From the cell containing the given text, extract its center point as (X, Y) coordinate. 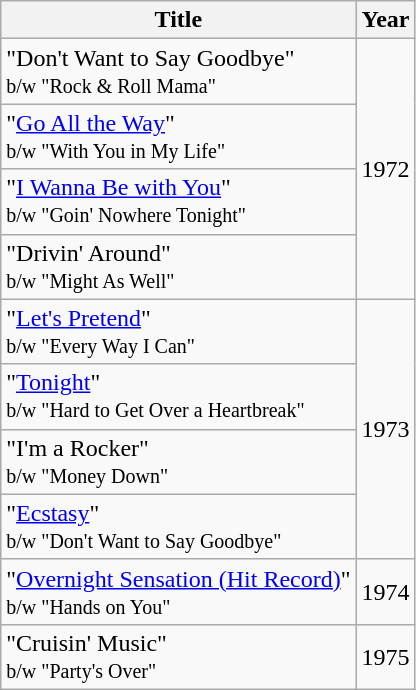
"Tonight"b/w "Hard to Get Over a Heartbreak" (178, 396)
Year (386, 20)
"Overnight Sensation (Hit Record)"b/w "Hands on You" (178, 592)
"Let's Pretend"b/w "Every Way I Can" (178, 332)
1973 (386, 429)
1974 (386, 592)
"Go All the Way"b/w "With You in My Life" (178, 136)
"Cruisin' Music"b/w "Party's Over" (178, 656)
Title (178, 20)
"I'm a Rocker"b/w "Money Down" (178, 462)
"I Wanna Be with You"b/w "Goin' Nowhere Tonight" (178, 202)
"Drivin' Around"b/w "Might As Well" (178, 266)
1975 (386, 656)
1972 (386, 169)
"Don't Want to Say Goodbye"b/w "Rock & Roll Mama" (178, 72)
"Ecstasy"b/w "Don't Want to Say Goodbye" (178, 526)
